Identify which cell holds the provided text, then report its (x, y) central coordinate. 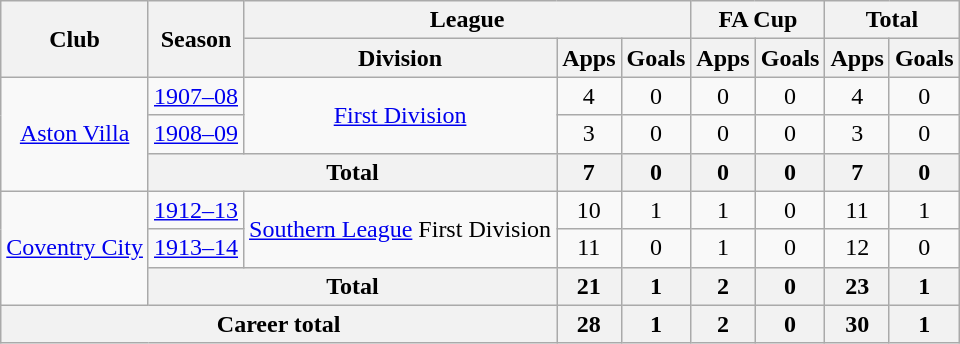
1908–09 (196, 134)
Club (75, 39)
23 (857, 286)
21 (589, 286)
12 (857, 248)
Career total (279, 324)
1907–08 (196, 96)
30 (857, 324)
First Division (400, 115)
FA Cup (758, 20)
28 (589, 324)
1912–13 (196, 210)
Division (400, 58)
1913–14 (196, 248)
League (468, 20)
Southern League First Division (400, 229)
Aston Villa (75, 134)
Season (196, 39)
Coventry City (75, 248)
10 (589, 210)
